Scan for the cell matching the given text and deliver its (x, y) coordinate at center. 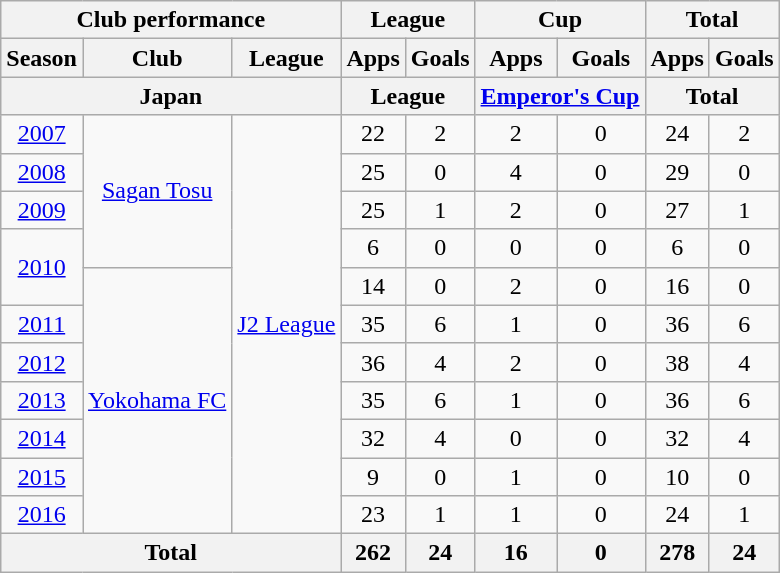
Emperor's Cup (560, 96)
2016 (42, 515)
29 (677, 172)
2012 (42, 362)
Cup (560, 20)
262 (373, 553)
14 (373, 286)
2014 (42, 438)
27 (677, 210)
J2 League (286, 324)
Club performance (171, 20)
Club (156, 58)
2010 (42, 267)
2011 (42, 324)
2008 (42, 172)
22 (373, 134)
23 (373, 515)
Sagan Tosu (156, 191)
2007 (42, 134)
2009 (42, 210)
2013 (42, 400)
Season (42, 58)
Yokohama FC (156, 400)
Japan (171, 96)
2015 (42, 477)
38 (677, 362)
10 (677, 477)
9 (373, 477)
278 (677, 553)
